Detect which cell encompasses the target text, then output its (x, y) center coordinate. 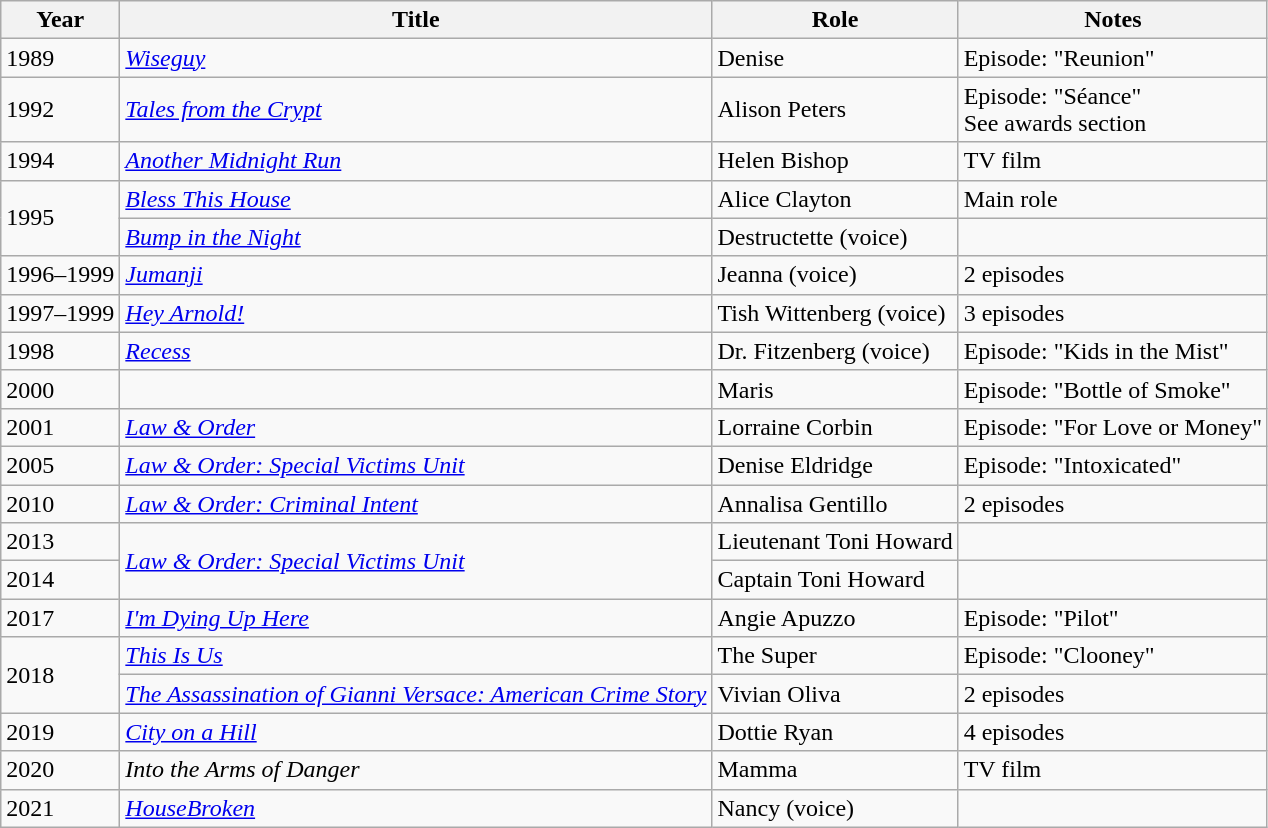
1997–1999 (60, 313)
This Is Us (416, 656)
2020 (60, 770)
Episode: "Pilot" (1112, 618)
4 episodes (1112, 732)
1998 (60, 351)
Destructette (voice) (835, 237)
I'm Dying Up Here (416, 618)
1995 (60, 218)
Vivian Oliva (835, 694)
Angie Apuzzo (835, 618)
1996–1999 (60, 275)
1994 (60, 161)
2005 (60, 465)
2001 (60, 427)
Episode: "Intoxicated" (1112, 465)
Alison Peters (835, 110)
Jeanna (voice) (835, 275)
Into the Arms of Danger (416, 770)
2019 (60, 732)
Hey Arnold! (416, 313)
1989 (60, 58)
Episode: "Séance" See awards section (1112, 110)
Episode: "Bottle of Smoke" (1112, 389)
Lorraine Corbin (835, 427)
3 episodes (1112, 313)
Dr. Fitzenberg (voice) (835, 351)
Helen Bishop (835, 161)
Tales from the Crypt (416, 110)
Notes (1112, 20)
Role (835, 20)
Captain Toni Howard (835, 580)
Episode: "Kids in the Mist" (1112, 351)
2021 (60, 808)
Year (60, 20)
The Assassination of Gianni Versace: American Crime Story (416, 694)
Episode: "For Love or Money" (1112, 427)
1992 (60, 110)
Title (416, 20)
Episode: "Clooney" (1112, 656)
Bless This House (416, 199)
2013 (60, 542)
2014 (60, 580)
Jumanji (416, 275)
City on a Hill (416, 732)
Wiseguy (416, 58)
Denise (835, 58)
HouseBroken (416, 808)
Nancy (voice) (835, 808)
Annalisa Gentillo (835, 503)
Law & Order: Criminal Intent (416, 503)
2017 (60, 618)
Main role (1112, 199)
Mamma (835, 770)
2000 (60, 389)
Tish Wittenberg (voice) (835, 313)
2018 (60, 675)
2010 (60, 503)
The Super (835, 656)
Law & Order (416, 427)
Recess (416, 351)
Maris (835, 389)
Denise Eldridge (835, 465)
Lieutenant Toni Howard (835, 542)
Dottie Ryan (835, 732)
Alice Clayton (835, 199)
Bump in the Night (416, 237)
Another Midnight Run (416, 161)
Episode: "Reunion" (1112, 58)
